Output the [x, y] coordinate of the center of the cell containing the given text.  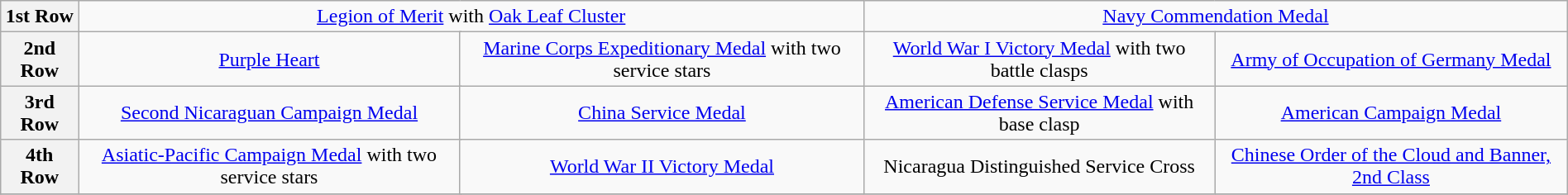
Purple Heart [270, 59]
1st Row [40, 17]
American Campaign Medal [1391, 112]
World War I Victory Medal with two battle clasps [1040, 59]
Navy Commendation Medal [1216, 17]
Nicaragua Distinguished Service Cross [1040, 167]
Second Nicaraguan Campaign Medal [270, 112]
Legion of Merit with Oak Leaf Cluster [471, 17]
American Defense Service Medal with base clasp [1040, 112]
Asiatic-Pacific Campaign Medal with two service stars [270, 167]
2nd Row [40, 59]
3rd Row [40, 112]
4th Row [40, 167]
China Service Medal [662, 112]
Chinese Order of the Cloud and Banner, 2nd Class [1391, 167]
Army of Occupation of Germany Medal [1391, 59]
Marine Corps Expeditionary Medal with two service stars [662, 59]
World War II Victory Medal [662, 167]
